Find where the given text appears and provide that cell's center as [x, y] coordinate. 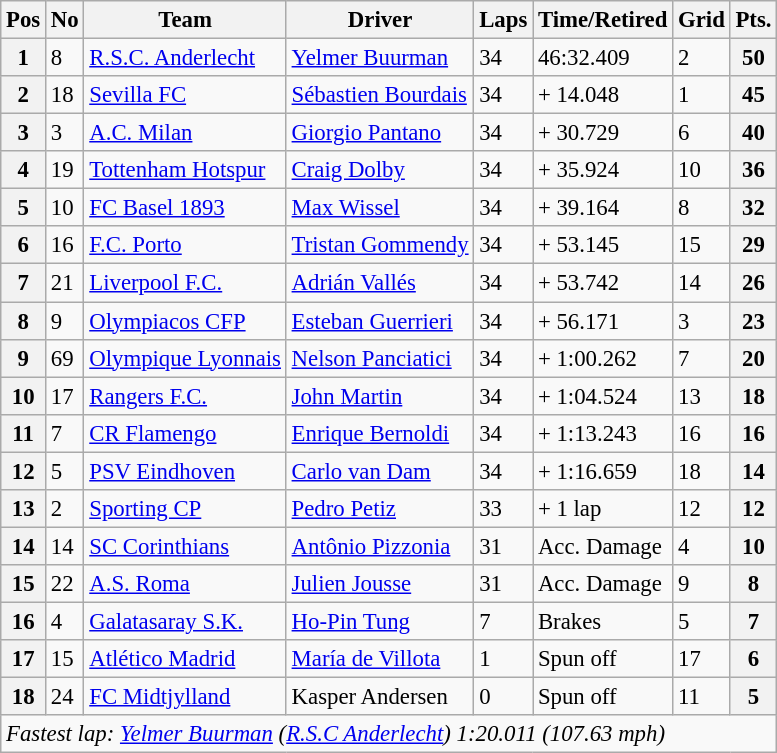
Laps [504, 20]
+ 56.171 [603, 321]
36 [754, 170]
Enrique Bernoldi [380, 433]
John Martin [380, 396]
33 [504, 509]
19 [65, 170]
Esteban Guerrieri [380, 321]
Atlético Madrid [185, 659]
0 [504, 697]
Giorgio Pantano [380, 133]
Team [185, 20]
A.C. Milan [185, 133]
Olympiacos CFP [185, 321]
Fastest lap: Yelmer Buurman (R.S.C Anderlecht) 1:20.011 (107.63 mph) [389, 734]
+ 53.145 [603, 245]
A.S. Roma [185, 584]
24 [65, 697]
Grid [702, 20]
50 [754, 58]
+ 35.924 [603, 170]
R.S.C. Anderlecht [185, 58]
Nelson Panciatici [380, 358]
Olympique Lyonnais [185, 358]
23 [754, 321]
Adrián Vallés [380, 283]
Antônio Pizzonia [380, 546]
PSV Eindhoven [185, 471]
Pedro Petiz [380, 509]
Craig Dolby [380, 170]
+ 1:13.243 [603, 433]
F.C. Porto [185, 245]
No [65, 20]
45 [754, 95]
+ 53.742 [603, 283]
Pos [24, 20]
Rangers F.C. [185, 396]
Kasper Andersen [380, 697]
+ 14.048 [603, 95]
CR Flamengo [185, 433]
+ 30.729 [603, 133]
Pts. [754, 20]
Brakes [603, 621]
46:32.409 [603, 58]
SC Corinthians [185, 546]
29 [754, 245]
69 [65, 358]
Ho-Pin Tung [380, 621]
Time/Retired [603, 20]
Max Wissel [380, 208]
22 [65, 584]
Yelmer Buurman [380, 58]
Liverpool F.C. [185, 283]
Sporting CP [185, 509]
32 [754, 208]
Sevilla FC [185, 95]
20 [754, 358]
Sébastien Bourdais [380, 95]
Julien Jousse [380, 584]
Galatasaray S.K. [185, 621]
FC Basel 1893 [185, 208]
Tristan Gommendy [380, 245]
+ 39.164 [603, 208]
21 [65, 283]
26 [754, 283]
Carlo van Dam [380, 471]
+ 1 lap [603, 509]
María de Villota [380, 659]
40 [754, 133]
FC Midtjylland [185, 697]
+ 1:16.659 [603, 471]
Tottenham Hotspur [185, 170]
+ 1:04.524 [603, 396]
+ 1:00.262 [603, 358]
Driver [380, 20]
